Return [X, Y] of the center of cell containing provided text 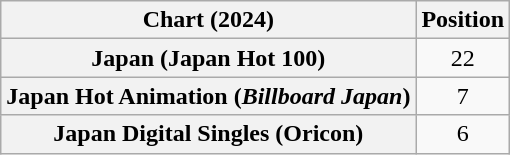
Chart (2024) [208, 20]
Japan Digital Singles (Oricon) [208, 134]
Position [463, 20]
Japan (Japan Hot 100) [208, 58]
7 [463, 96]
22 [463, 58]
Japan Hot Animation (Billboard Japan) [208, 96]
6 [463, 134]
